Pinpoint the cell where the given text exists, returning its (x, y) midpoint coordinate. 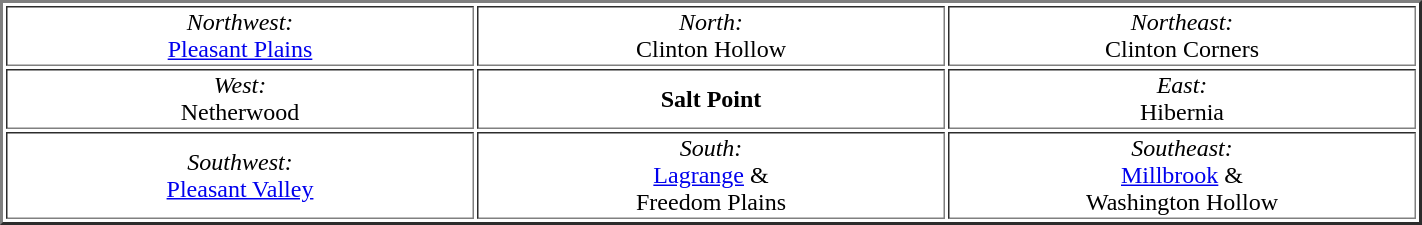
West:Netherwood (240, 99)
South:Lagrange &Freedom Plains (711, 176)
Southeast:Millbrook &Washington Hollow (1182, 176)
East:Hibernia (1182, 99)
Northwest:Pleasant Plains (240, 36)
Northeast:Clinton Corners (1182, 36)
Southwest:Pleasant Valley (240, 176)
North:Clinton Hollow (711, 36)
Salt Point (711, 99)
